Determine the (X, Y) coordinate at the center of the cell enclosing the given text.  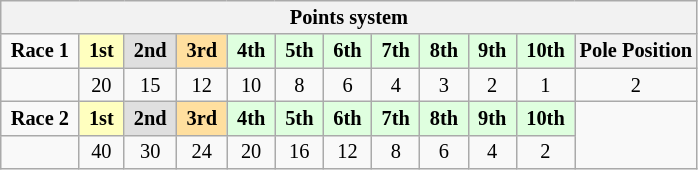
40 (102, 152)
3 (444, 85)
Points system (349, 17)
Race 2 (40, 118)
30 (150, 152)
Pole Position (636, 51)
Race 1 (40, 51)
24 (202, 152)
15 (150, 85)
10 (251, 85)
1 (545, 85)
16 (299, 152)
